Extract the (X, Y) coordinate from the center of the cell holding the provided text.  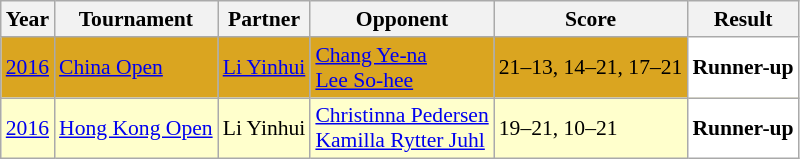
Score (591, 19)
19–21, 10–21 (591, 128)
Partner (264, 19)
China Open (136, 68)
Hong Kong Open (136, 128)
21–13, 14–21, 17–21 (591, 68)
Tournament (136, 19)
Christinna Pedersen Kamilla Rytter Juhl (402, 128)
Result (742, 19)
Opponent (402, 19)
Chang Ye-na Lee So-hee (402, 68)
Year (28, 19)
